Return (X, Y) of the center of cell containing provided text 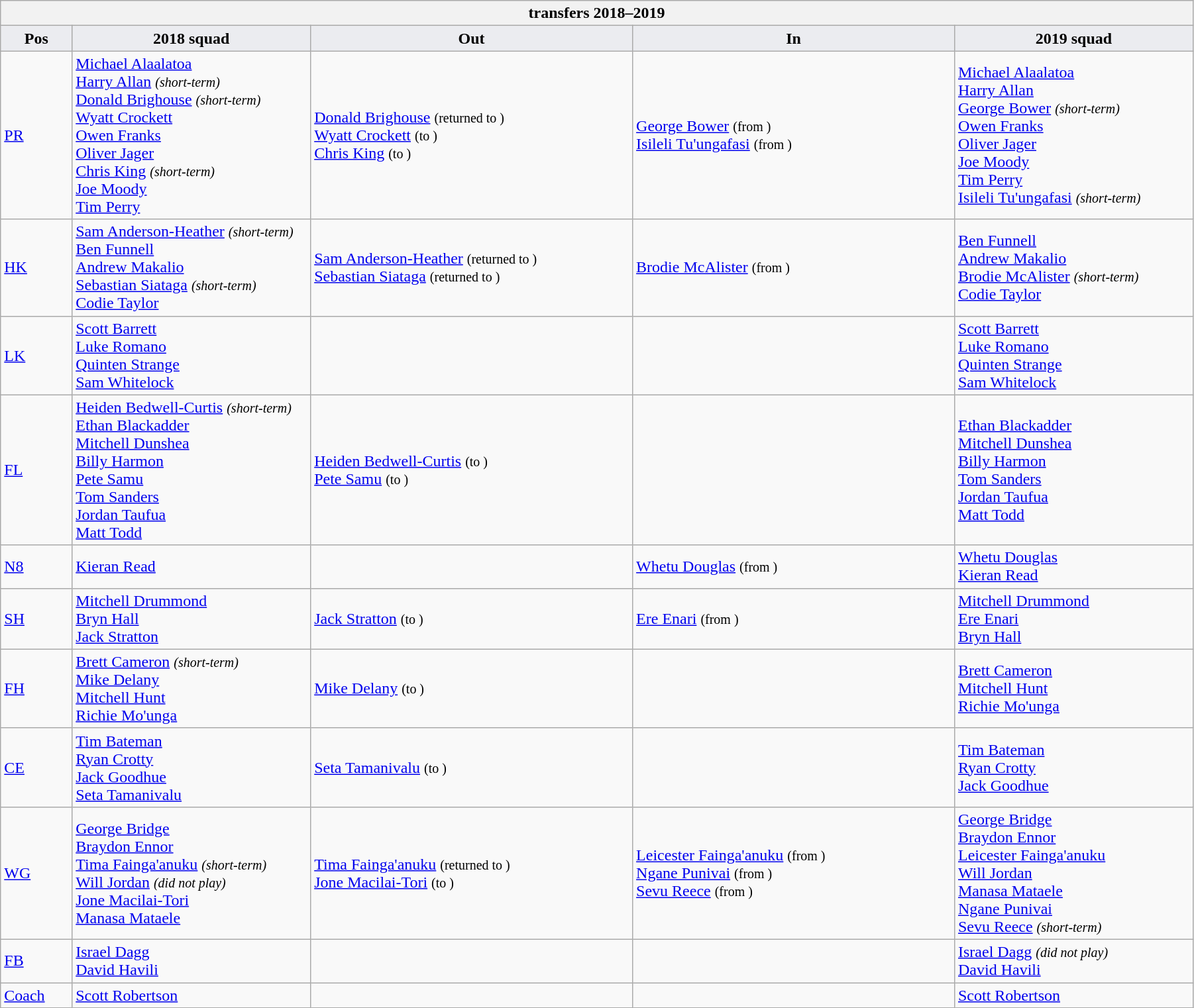
transfers 2018–2019 (597, 13)
Kieran Read (191, 567)
Tima Fainga'anuku (returned to ) Jone Macilai-Tori (to ) (472, 873)
LK (36, 355)
FH (36, 689)
Heiden Bedwell-Curtis (short-term) Ethan Blackadder Mitchell Dunshea Billy Harmon Pete Samu Tom Sanders Jordan Taufua Matt Todd (191, 470)
Mitchell Drummond Ere Enari Bryn Hall (1073, 619)
George Bower (from ) Isileli Tu'ungafasi (from ) (794, 135)
Heiden Bedwell-Curtis (to ) Pete Samu (to ) (472, 470)
Jack Stratton (to ) (472, 619)
In (794, 38)
Ere Enari (from ) (794, 619)
HK (36, 268)
Brodie McAlister (from ) (794, 268)
Pos (36, 38)
N8 (36, 567)
Mitchell Drummond Bryn Hall Jack Stratton (191, 619)
George Bridge Braydon Ennor Leicester Fainga'anuku Will Jordan Manasa Mataele Ngane Punivai Sevu Reece (short-term) (1073, 873)
FL (36, 470)
Tim Bateman Ryan Crotty Jack Goodhue (1073, 767)
Whetu Douglas (from ) (794, 567)
Coach (36, 995)
Sam Anderson-Heather (returned to ) Sebastian Siataga (returned to ) (472, 268)
Leicester Fainga'anuku (from ) Ngane Punivai (from ) Sevu Reece (from ) (794, 873)
2019 squad (1073, 38)
Brett Cameron (short-term) Mike Delany Mitchell Hunt Richie Mo'unga (191, 689)
Donald Brighouse (returned to ) Wyatt Crockett (to ) Chris King (to ) (472, 135)
Ethan Blackadder Mitchell Dunshea Billy Harmon Tom Sanders Jordan Taufua Matt Todd (1073, 470)
Sam Anderson-Heather (short-term) Ben Funnell Andrew Makalio Sebastian Siataga (short-term) Codie Taylor (191, 268)
SH (36, 619)
Whetu Douglas Kieran Read (1073, 567)
Michael Alaalatoa Harry Allan George Bower (short-term) Owen Franks Oliver Jager Joe Moody Tim Perry Isileli Tu'ungafasi (short-term) (1073, 135)
PR (36, 135)
Out (472, 38)
WG (36, 873)
Tim Bateman Ryan Crotty Jack Goodhue Seta Tamanivalu (191, 767)
Israel Dagg (did not play) David Havili (1073, 960)
Brett Cameron Mitchell Hunt Richie Mo'unga (1073, 689)
Ben Funnell Andrew Makalio Brodie McAlister (short-term) Codie Taylor (1073, 268)
CE (36, 767)
Seta Tamanivalu (to ) (472, 767)
Israel Dagg David Havili (191, 960)
2018 squad (191, 38)
FB (36, 960)
Mike Delany (to ) (472, 689)
George Bridge Braydon Ennor Tima Fainga'anuku (short-term) Will Jordan (did not play) Jone Macilai-Tori Manasa Mataele (191, 873)
